Output the [x, y] coordinate of the center of the cell containing the given text.  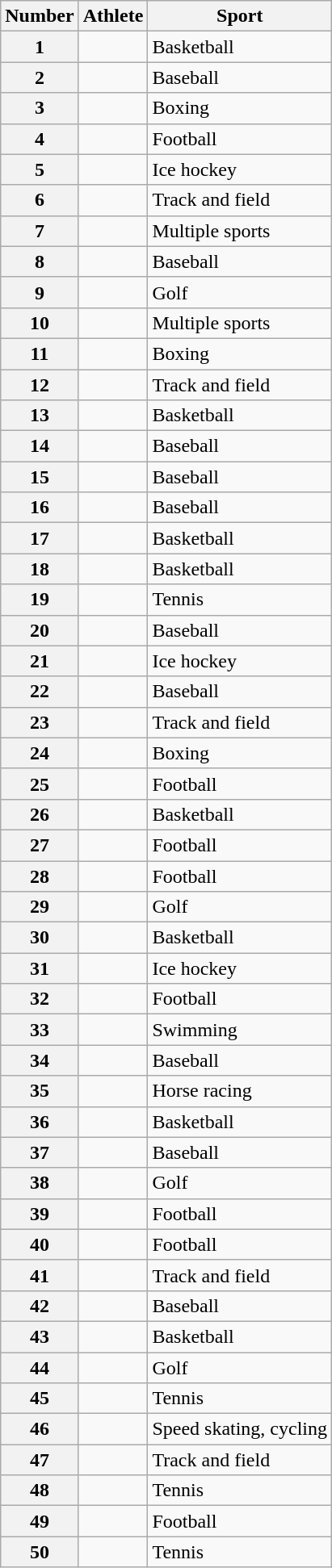
11 [40, 353]
1 [40, 47]
3 [40, 108]
7 [40, 231]
39 [40, 1214]
5 [40, 169]
32 [40, 999]
Athlete [113, 16]
30 [40, 938]
31 [40, 968]
21 [40, 661]
Swimming [240, 1030]
48 [40, 1491]
14 [40, 446]
19 [40, 600]
26 [40, 814]
13 [40, 416]
34 [40, 1060]
22 [40, 692]
24 [40, 753]
44 [40, 1368]
29 [40, 907]
28 [40, 876]
2 [40, 77]
16 [40, 508]
33 [40, 1030]
45 [40, 1399]
Horse racing [240, 1091]
38 [40, 1183]
27 [40, 845]
12 [40, 385]
10 [40, 323]
37 [40, 1152]
41 [40, 1275]
49 [40, 1521]
18 [40, 569]
6 [40, 200]
35 [40, 1091]
36 [40, 1122]
20 [40, 630]
Number [40, 16]
9 [40, 292]
46 [40, 1429]
23 [40, 722]
42 [40, 1306]
43 [40, 1336]
40 [40, 1244]
25 [40, 784]
47 [40, 1460]
Speed skating, cycling [240, 1429]
Sport [240, 16]
4 [40, 139]
8 [40, 261]
15 [40, 477]
17 [40, 538]
50 [40, 1552]
